Extract the [x, y] coordinate from the center of the cell holding the provided text.  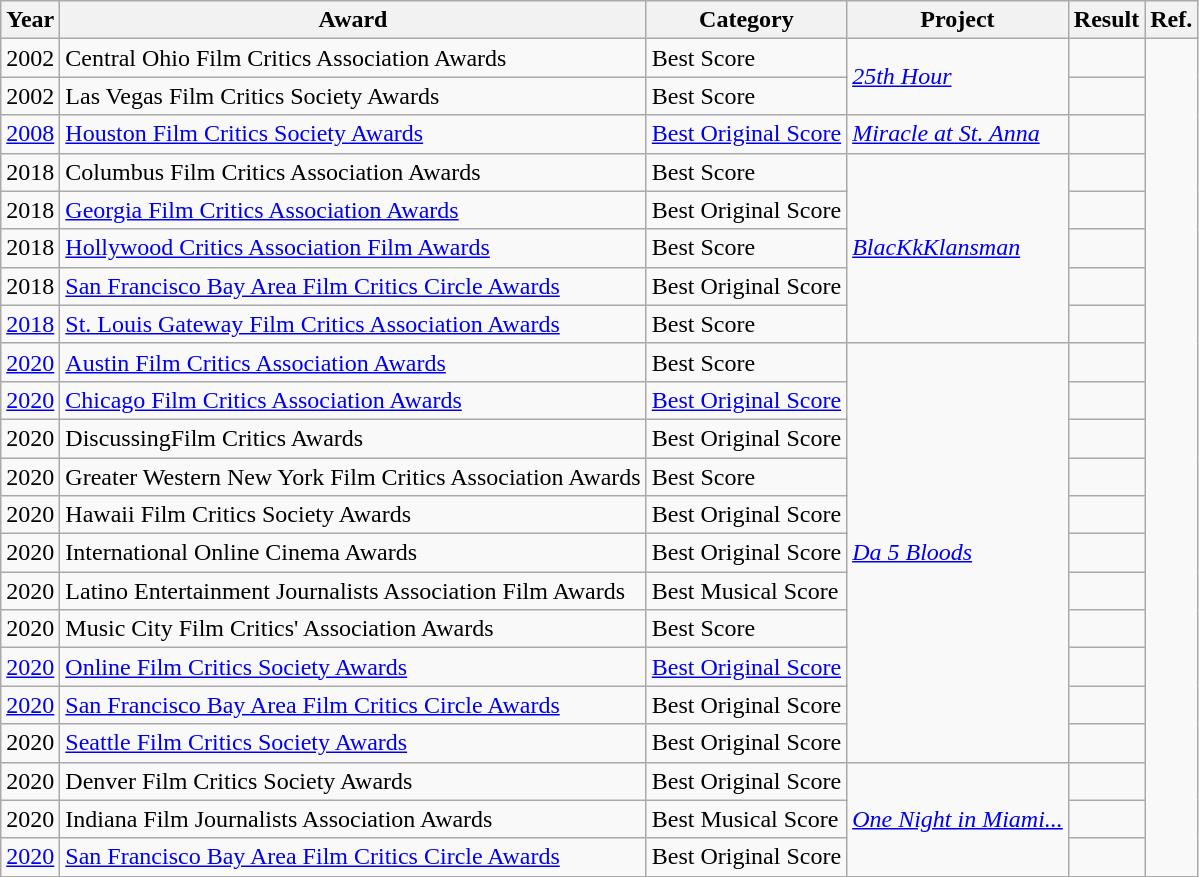
Project [958, 20]
Austin Film Critics Association Awards [353, 362]
Online Film Critics Society Awards [353, 667]
One Night in Miami... [958, 819]
Greater Western New York Film Critics Association Awards [353, 477]
Chicago Film Critics Association Awards [353, 400]
Georgia Film Critics Association Awards [353, 210]
Hawaii Film Critics Society Awards [353, 515]
Award [353, 20]
Year [30, 20]
International Online Cinema Awards [353, 553]
DiscussingFilm Critics Awards [353, 438]
2008 [30, 134]
25th Hour [958, 77]
Ref. [1172, 20]
Result [1106, 20]
Houston Film Critics Society Awards [353, 134]
BlacKkKlansman [958, 248]
Seattle Film Critics Society Awards [353, 743]
St. Louis Gateway Film Critics Association Awards [353, 324]
Music City Film Critics' Association Awards [353, 629]
Da 5 Bloods [958, 552]
Central Ohio Film Critics Association Awards [353, 58]
Latino Entertainment Journalists Association Film Awards [353, 591]
Indiana Film Journalists Association Awards [353, 819]
Denver Film Critics Society Awards [353, 781]
Las Vegas Film Critics Society Awards [353, 96]
Columbus Film Critics Association Awards [353, 172]
Category [746, 20]
Miracle at St. Anna [958, 134]
Hollywood Critics Association Film Awards [353, 248]
